Capture the cell that displays the provided text and extract its (X, Y) central coordinate. 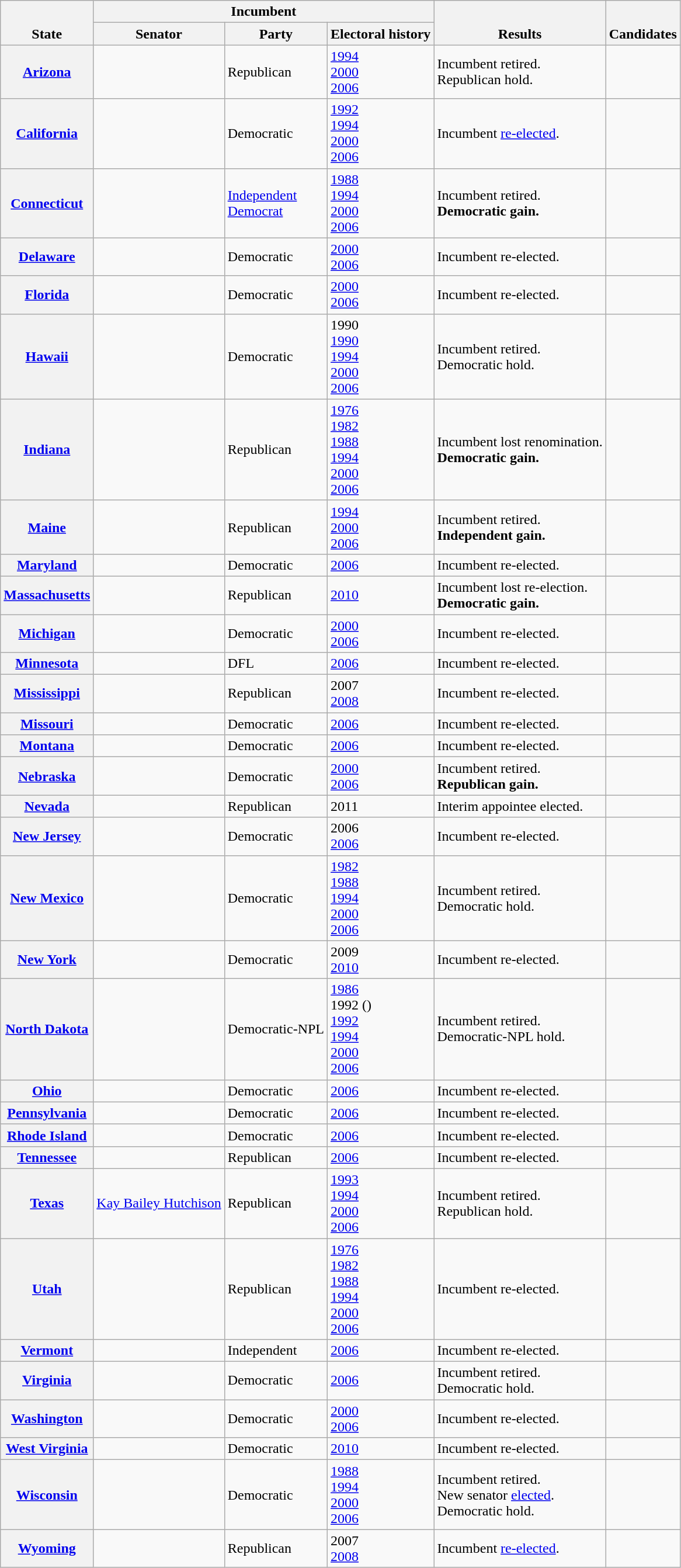
Wyoming (47, 1548)
New Jersey (47, 837)
Maryland (47, 565)
Independent (276, 1351)
Results (520, 23)
New York (47, 959)
Incumbent retired.Democratic-NPL hold. (520, 1029)
West Virginia (47, 1449)
Party (276, 34)
Utah (47, 1289)
19821988199420002006 (381, 898)
Florida (47, 294)
California (47, 133)
Senator (159, 34)
Wisconsin (47, 1494)
Electoral history (381, 34)
Tennessee (47, 1157)
Connecticut (47, 203)
Incumbent retired.Democratic gain. (520, 203)
Nevada (47, 806)
North Dakota (47, 1029)
Washington (47, 1418)
Hawaii (47, 356)
DFL (276, 664)
Rhode Island (47, 1135)
Nebraska (47, 776)
Montana (47, 746)
Ohio (47, 1091)
Democratic-NPL (276, 1029)
1990 1990 199420002006 (381, 356)
Vermont (47, 1351)
Maine (47, 527)
2006 2006 (381, 837)
Virginia (47, 1381)
State (47, 23)
Kay Bailey Hutchison (159, 1203)
Candidates (642, 23)
Incumbent lost re-election.Democratic gain. (520, 595)
IndependentDemocrat (276, 203)
Michigan (47, 633)
Pennsylvania (47, 1113)
2011 (381, 806)
Massachusetts (47, 595)
Texas (47, 1203)
Interim appointee elected. (520, 806)
Incumbent (264, 12)
19861992 ()1992 199420002006 (381, 1029)
Incumbent retired.New senator elected.Democratic hold. (520, 1494)
Incumbent lost renomination.Democratic gain. (520, 450)
Missouri (47, 724)
New Mexico (47, 898)
2009 2010 (381, 959)
Delaware (47, 257)
Indiana (47, 450)
Incumbent retired.Independent gain. (520, 527)
Incumbent retired.Republican gain. (520, 776)
Mississippi (47, 694)
Minnesota (47, 664)
1993 199420002006 (381, 1203)
1992 199420002006 (381, 133)
Arizona (47, 72)
